Determine the [X, Y] coordinate at the center of the cell enclosing the given text.  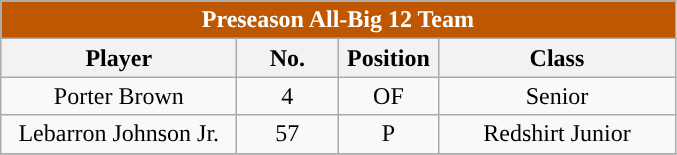
Preseason All-Big 12 Team [338, 20]
Lebarron Johnson Jr. [119, 134]
4 [288, 96]
OF [388, 96]
P [388, 134]
No. [288, 58]
57 [288, 134]
Position [388, 58]
Porter Brown [119, 96]
Senior [557, 96]
Class [557, 58]
Redshirt Junior [557, 134]
Player [119, 58]
